Search for the cell housing the specified text and yield its (x, y) center coordinate. 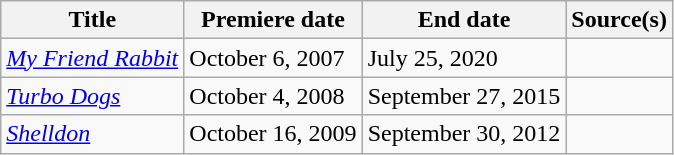
My Friend Rabbit (92, 58)
September 30, 2012 (464, 134)
October 16, 2009 (273, 134)
Shelldon (92, 134)
October 4, 2008 (273, 96)
Title (92, 20)
End date (464, 20)
September 27, 2015 (464, 96)
Source(s) (620, 20)
July 25, 2020 (464, 58)
October 6, 2007 (273, 58)
Turbo Dogs (92, 96)
Premiere date (273, 20)
